Find where the given text appears and provide that cell's center as (X, Y) coordinate. 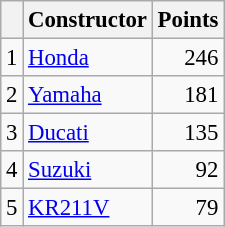
181 (188, 95)
2 (12, 95)
Honda (88, 58)
Yamaha (88, 95)
Ducati (88, 133)
4 (12, 170)
3 (12, 133)
246 (188, 58)
1 (12, 58)
79 (188, 208)
135 (188, 133)
Points (188, 20)
KR211V (88, 208)
Suzuki (88, 170)
Constructor (88, 20)
92 (188, 170)
5 (12, 208)
